Search for the cell housing the specified text and yield its (X, Y) center coordinate. 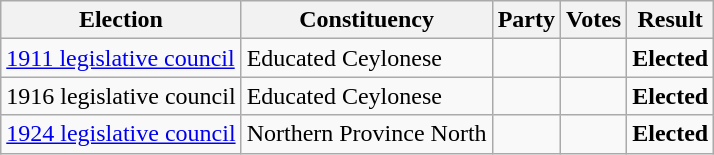
1916 legislative council (121, 96)
Party (526, 20)
1924 legislative council (121, 134)
Constituency (366, 20)
Northern Province North (366, 134)
Election (121, 20)
1911 legislative council (121, 58)
Result (670, 20)
Votes (593, 20)
